Output the (x, y) coordinate of the center of the cell containing the given text.  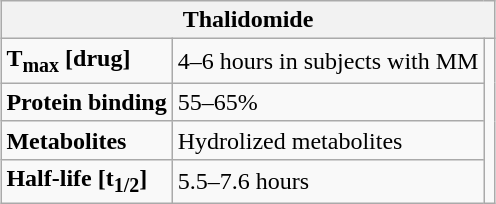
Tmax [drug] (86, 61)
4–6 hours in subjects with MM (328, 61)
Hydrolized metabolites (328, 140)
Thalidomide (248, 20)
Protein binding (86, 102)
5.5–7.6 hours (328, 181)
55–65% (328, 102)
Metabolites (86, 140)
Half-life [t1/2] (86, 181)
